From the cell containing the given text, extract its center point as (x, y) coordinate. 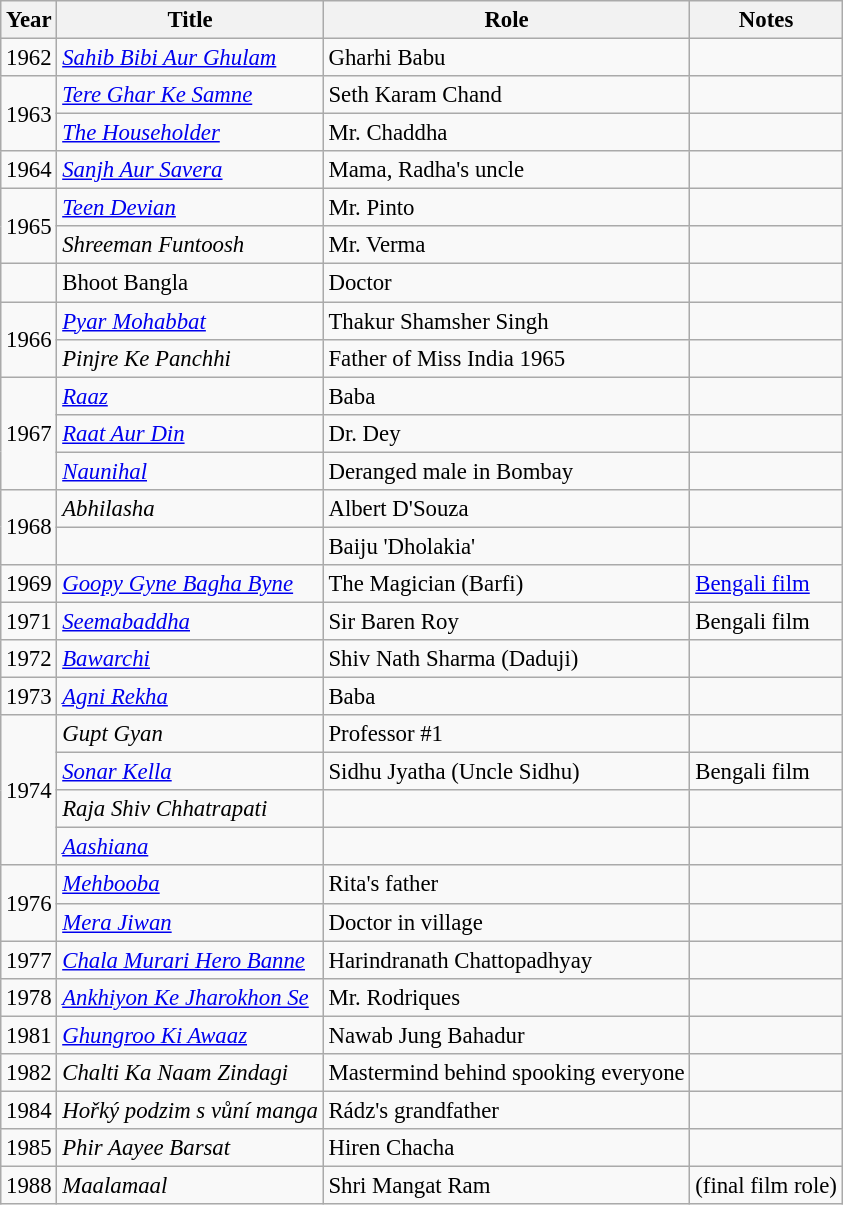
1971 (29, 621)
Doctor in village (506, 922)
Phir Aayee Barsat (190, 1148)
Sidhu Jyatha (Uncle Sidhu) (506, 772)
Raaz (190, 396)
Ghungroo Ki Awaaz (190, 1035)
Abhilasha (190, 509)
Nawab Jung Bahadur (506, 1035)
Baiju 'Dholakia' (506, 546)
Sanjh Aur Savera (190, 170)
1964 (29, 170)
Mr. Chaddha (506, 133)
1981 (29, 1035)
Seemabaddha (190, 621)
1974 (29, 790)
Tere Ghar Ke Samne (190, 95)
Naunihal (190, 471)
Mr. Rodriques (506, 997)
Mehbooba (190, 885)
Ankhiyon Ke Jharokhon Se (190, 997)
Chalti Ka Naam Zindagi (190, 1073)
Hiren Chacha (506, 1148)
1982 (29, 1073)
Chala Murari Hero Banne (190, 960)
Pyar Mohabbat (190, 321)
Title (190, 20)
1976 (29, 904)
Sir Baren Roy (506, 621)
Mera Jiwan (190, 922)
Raat Aur Din (190, 433)
Harindranath Chattopadhyay (506, 960)
1969 (29, 584)
(final film role) (766, 1185)
Gupt Gyan (190, 734)
Sonar Kella (190, 772)
Seth Karam Chand (506, 95)
1985 (29, 1148)
Professor #1 (506, 734)
1966 (29, 340)
1965 (29, 226)
Raja Shiv Chhatrapati (190, 809)
The Magician (Barfi) (506, 584)
Shreeman Funtoosh (190, 245)
1967 (29, 434)
Rita's father (506, 885)
Aashiana (190, 847)
Mr. Verma (506, 245)
Doctor (506, 283)
1973 (29, 697)
1963 (29, 114)
1984 (29, 1110)
Mr. Pinto (506, 208)
Albert D'Souza (506, 509)
Role (506, 20)
Father of Miss India 1965 (506, 358)
Thakur Shamsher Singh (506, 321)
Deranged male in Bombay (506, 471)
1978 (29, 997)
1988 (29, 1185)
Goopy Gyne Bagha Byne (190, 584)
Bhoot Bangla (190, 283)
Rádz's grandfather (506, 1110)
Pinjre Ke Panchhi (190, 358)
Bawarchi (190, 659)
Dr. Dey (506, 433)
Maalamaal (190, 1185)
Shri Mangat Ram (506, 1185)
Sahib Bibi Aur Ghulam (190, 58)
1968 (29, 528)
Year (29, 20)
Shiv Nath Sharma (Daduji) (506, 659)
The Householder (190, 133)
1977 (29, 960)
Teen Devian (190, 208)
Mastermind behind spooking everyone (506, 1073)
Gharhi Babu (506, 58)
Notes (766, 20)
Hořký podzim s vůní manga (190, 1110)
1972 (29, 659)
Agni Rekha (190, 697)
Mama, Radha's uncle (506, 170)
1962 (29, 58)
